Pinpoint the cell where the given text exists, returning its (X, Y) midpoint coordinate. 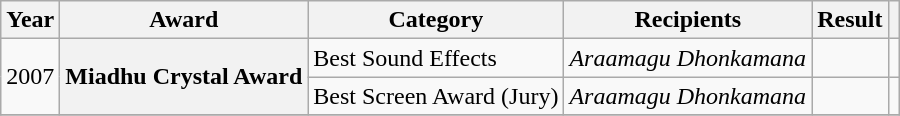
Best Screen Award (Jury) (436, 96)
Result (850, 20)
Miadhu Crystal Award (184, 77)
Award (184, 20)
2007 (30, 77)
Best Sound Effects (436, 58)
Year (30, 20)
Recipients (688, 20)
Category (436, 20)
